Capture the cell that displays the provided text and extract its [x, y] central coordinate. 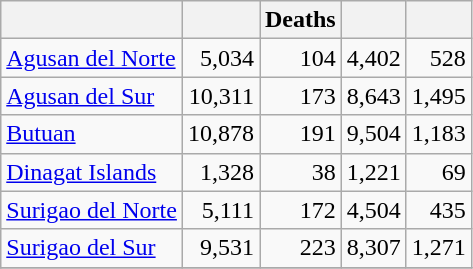
69 [438, 172]
4,504 [374, 210]
9,504 [374, 134]
8,307 [374, 248]
10,878 [220, 134]
38 [301, 172]
9,531 [220, 248]
Deaths [301, 20]
Agusan del Norte [92, 58]
435 [438, 210]
528 [438, 58]
5,034 [220, 58]
104 [301, 58]
172 [301, 210]
Dinagat Islands [92, 172]
1,271 [438, 248]
173 [301, 96]
10,311 [220, 96]
5,111 [220, 210]
Surigao del Sur [92, 248]
4,402 [374, 58]
Agusan del Sur [92, 96]
1,328 [220, 172]
1,221 [374, 172]
1,183 [438, 134]
Surigao del Norte [92, 210]
1,495 [438, 96]
191 [301, 134]
Butuan [92, 134]
223 [301, 248]
8,643 [374, 96]
